For the text-containing cell, return its midpoint in [X, Y] coordinate format. 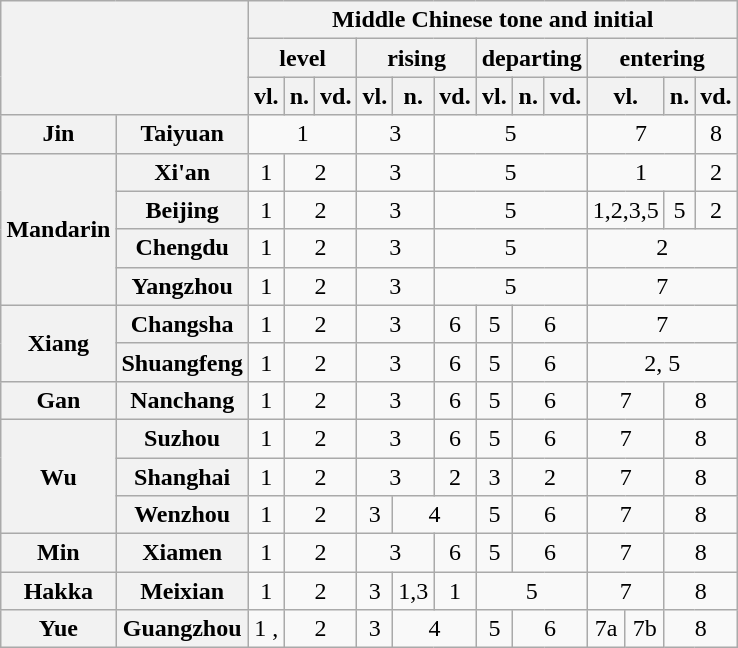
7b [644, 629]
rising [416, 58]
Jin [58, 134]
Beijing [182, 210]
Wenzhou [182, 515]
Meixian [182, 591]
Shanghai [182, 477]
Xiamen [182, 553]
Wu [58, 476]
Shuangfeng [182, 362]
Xiang [58, 343]
1,3 [414, 591]
entering [662, 58]
Hakka [58, 591]
Min [58, 553]
Middle Chinese tone and initial [492, 20]
Guangzhou [182, 629]
Yangzhou [182, 286]
Mandarin [58, 229]
Changsha [182, 324]
1 , [266, 629]
Yue [58, 629]
Nanchang [182, 400]
Taiyuan [182, 134]
Suzhou [182, 438]
7a [606, 629]
departing [532, 58]
Gan [58, 400]
Chengdu [182, 248]
2, 5 [662, 362]
Xi'an [182, 172]
1,2,3,5 [626, 210]
level [302, 58]
